Pinpoint the cell where the given text exists, returning its (X, Y) midpoint coordinate. 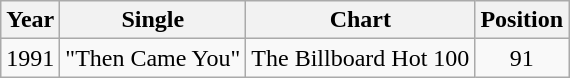
Single (153, 20)
91 (522, 58)
"Then Came You" (153, 58)
Position (522, 20)
Chart (360, 20)
The Billboard Hot 100 (360, 58)
Year (30, 20)
1991 (30, 58)
